For the text-containing cell, return its midpoint in (X, Y) coordinate format. 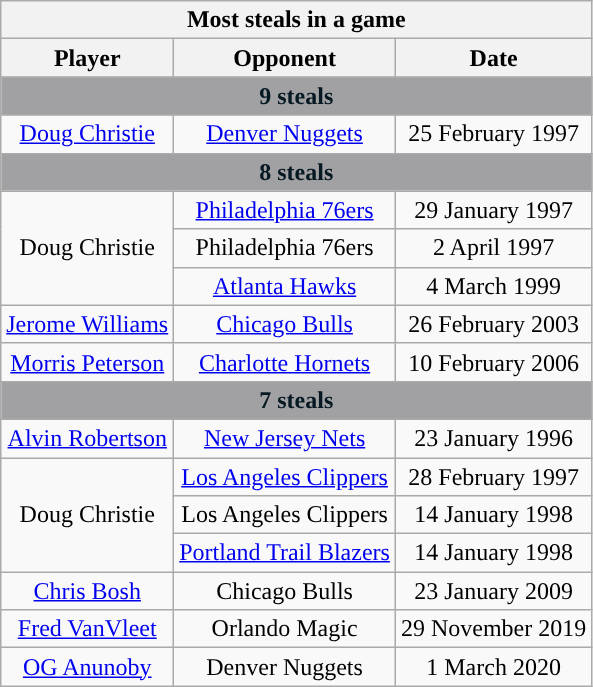
Opponent (285, 58)
Chris Bosh (88, 591)
Date (493, 58)
2 April 1997 (493, 248)
4 March 1999 (493, 286)
Fred VanVleet (88, 629)
Morris Peterson (88, 362)
New Jersey Nets (285, 438)
Charlotte Hornets (285, 362)
29 January 1997 (493, 210)
Atlanta Hawks (285, 286)
26 February 2003 (493, 324)
25 February 1997 (493, 134)
Most steals in a game (296, 20)
Portland Trail Blazers (285, 553)
Orlando Magic (285, 629)
10 February 2006 (493, 362)
29 November 2019 (493, 629)
7 steals (296, 400)
23 January 2009 (493, 591)
Player (88, 58)
9 steals (296, 96)
8 steals (296, 172)
28 February 1997 (493, 477)
Alvin Robertson (88, 438)
OG Anunoby (88, 667)
Jerome Williams (88, 324)
23 January 1996 (493, 438)
1 March 2020 (493, 667)
